Capture the cell that displays the provided text and extract its (X, Y) central coordinate. 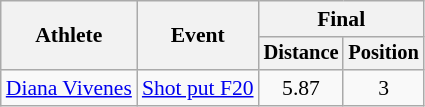
Athlete (69, 36)
5.87 (302, 88)
Position (383, 54)
Final (342, 19)
Shot put F20 (198, 88)
Distance (302, 54)
3 (383, 88)
Event (198, 36)
Diana Vivenes (69, 88)
